Return (x, y) of the center of cell containing provided text 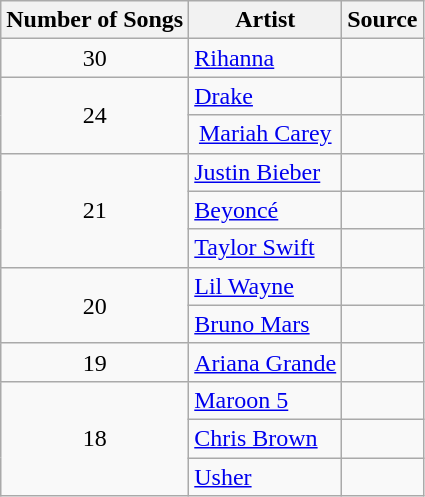
Taylor Swift (266, 248)
Ariana Grande (266, 362)
Chris Brown (266, 438)
24 (95, 115)
Lil Wayne (266, 286)
Usher (266, 477)
Artist (266, 20)
18 (95, 438)
Beyoncé (266, 210)
Bruno Mars (266, 324)
20 (95, 305)
Maroon 5 (266, 400)
Number of Songs (95, 20)
19 (95, 362)
Source (382, 20)
Mariah Carey (266, 134)
21 (95, 210)
30 (95, 58)
Rihanna (266, 58)
Drake (266, 96)
Justin Bieber (266, 172)
